Return the (x, y) coordinate for the center point of the cell that contains the specified text.  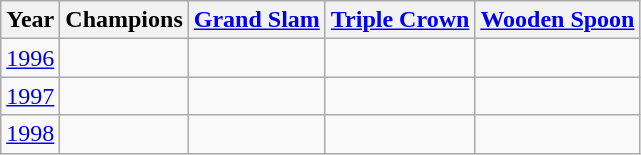
1996 (30, 58)
Triple Crown (400, 20)
Wooden Spoon (558, 20)
1998 (30, 134)
Year (30, 20)
1997 (30, 96)
Grand Slam (256, 20)
Champions (124, 20)
